Find where the given text appears and provide that cell's center as (X, Y) coordinate. 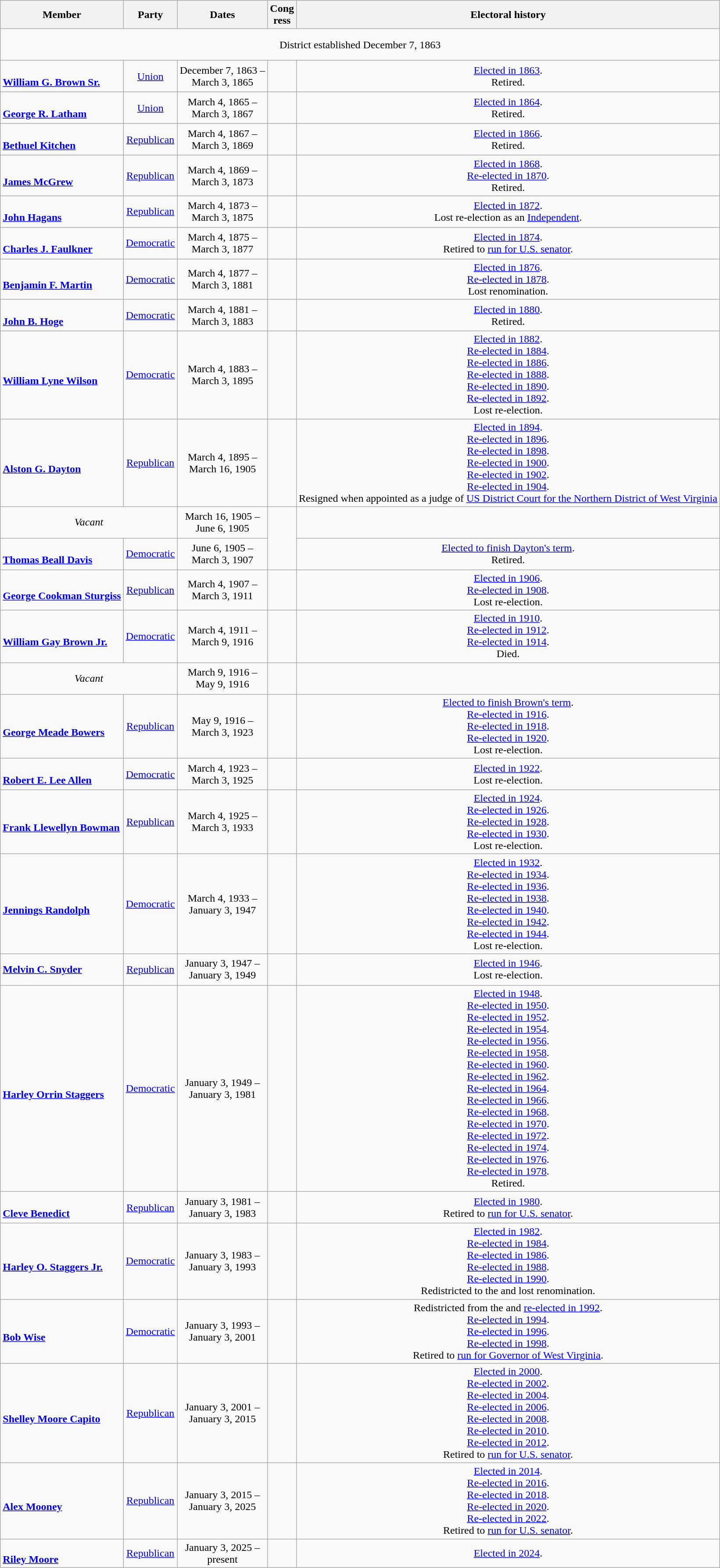
Elected in 1924.Re-elected in 1926.Re-elected in 1928.Re-elected in 1930.Lost re-election. (508, 822)
Jennings Randolph (62, 903)
Cleve Benedict (62, 1207)
March 4, 1867 – March 3, 1869 (222, 140)
January 3, 1947 – January 3, 1949 (222, 969)
Bethuel Kitchen (62, 140)
Elected in 1906.Re-elected in 1908.Lost re-election. (508, 590)
Charles J. Faulkner (62, 243)
District established December 7, 1863 (360, 45)
March 4, 1895 – March 16, 1905 (222, 463)
Benjamin F. Martin (62, 279)
Harley Orrin Staggers (62, 1088)
March 4, 1875 –March 3, 1877 (222, 243)
Elected in 1946.Lost re-election. (508, 969)
Elected in 1868.Re-elected in 1870.Retired. (508, 176)
Elected in 1863.Retired. (508, 76)
March 4, 1869 – March 3, 1873 (222, 176)
Elected in 1982.Re-elected in 1984.Re-elected in 1986.Re-elected in 1988.Re-elected in 1990.Redistricted to the and lost renomination. (508, 1261)
Alston G. Dayton (62, 463)
Elected in 1910.Re-elected in 1912.Re-elected in 1914.Died. (508, 637)
Elected in 2014.Re-elected in 2016.Re-elected in 2018.Re-elected in 2020.Re-elected in 2022.Retired to run for U.S. senator. (508, 1501)
Elected in 1882.Re-elected in 1884.Re-elected in 1886.Re-elected in 1888.Re-elected in 1890.Re-elected in 1892.Lost re-election. (508, 375)
Elected to finish Dayton's term.Retired. (508, 554)
June 6, 1905 –March 3, 1907 (222, 554)
Robert E. Lee Allen (62, 774)
Thomas Beall Davis (62, 554)
January 3, 1981 – January 3, 1983 (222, 1207)
Elected in 1864.Retired. (508, 108)
March 16, 1905 –June 6, 1905 (222, 522)
George R. Latham (62, 108)
Party (150, 15)
Elected in 1866.Retired. (508, 140)
Elected in 1980.Retired to run for U.S. senator. (508, 1207)
Elected in 1872.Lost re-election as an Independent. (508, 212)
Elected in 1876.Re-elected in 1878.Lost renomination. (508, 279)
March 4, 1881 –March 3, 1883 (222, 315)
March 4, 1877 –March 3, 1881 (222, 279)
William Lyne Wilson (62, 375)
March 9, 1916 –May 9, 1916 (222, 678)
Congress (282, 15)
Elected in 1922.Lost re-election. (508, 774)
Bob Wise (62, 1331)
December 7, 1863 – March 3, 1865 (222, 76)
Elected to finish Brown's term.Re-elected in 1916.Re-elected in 1918.Re-elected in 1920.Lost re-election. (508, 726)
Member (62, 15)
January 3, 2025 –present (222, 1553)
Elected in 1932.Re-elected in 1934.Re-elected in 1936.Re-elected in 1938.Re-elected in 1940.Re-elected in 1942.Re-elected in 1944.Lost re-election. (508, 903)
James McGrew (62, 176)
March 4, 1923 –March 3, 1925 (222, 774)
John B. Hoge (62, 315)
January 3, 1983 – January 3, 1993 (222, 1261)
January 3, 2015 –January 3, 2025 (222, 1501)
Shelley Moore Capito (62, 1413)
March 4, 1865 – March 3, 1867 (222, 108)
John Hagans (62, 212)
Frank Llewellyn Bowman (62, 822)
Electoral history (508, 15)
March 4, 1907 – March 3, 1911 (222, 590)
January 3, 2001 –January 3, 2015 (222, 1413)
March 4, 1883 –March 3, 1895 (222, 375)
January 3, 1949 – January 3, 1981 (222, 1088)
William G. Brown Sr. (62, 76)
May 9, 1916 – March 3, 1923 (222, 726)
Melvin C. Snyder (62, 969)
Harley O. Staggers Jr. (62, 1261)
Elected in 1880.Retired. (508, 315)
George Meade Bowers (62, 726)
March 4, 1873 – March 3, 1875 (222, 212)
March 4, 1925 – March 3, 1933 (222, 822)
George Cookman Sturgiss (62, 590)
Alex Mooney (62, 1501)
Riley Moore (62, 1553)
Elected in 2024. (508, 1553)
Dates (222, 15)
Elected in 1874.Retired to run for U.S. senator. (508, 243)
March 4, 1911 –March 9, 1916 (222, 637)
Redistricted from the and re-elected in 1992.Re-elected in 1994.Re-elected in 1996.Re-elected in 1998.Retired to run for Governor of West Virginia. (508, 1331)
March 4, 1933 –January 3, 1947 (222, 903)
William Gay Brown Jr. (62, 637)
January 3, 1993 – January 3, 2001 (222, 1331)
